Scan for the cell matching the given text and deliver its (X, Y) coordinate at center. 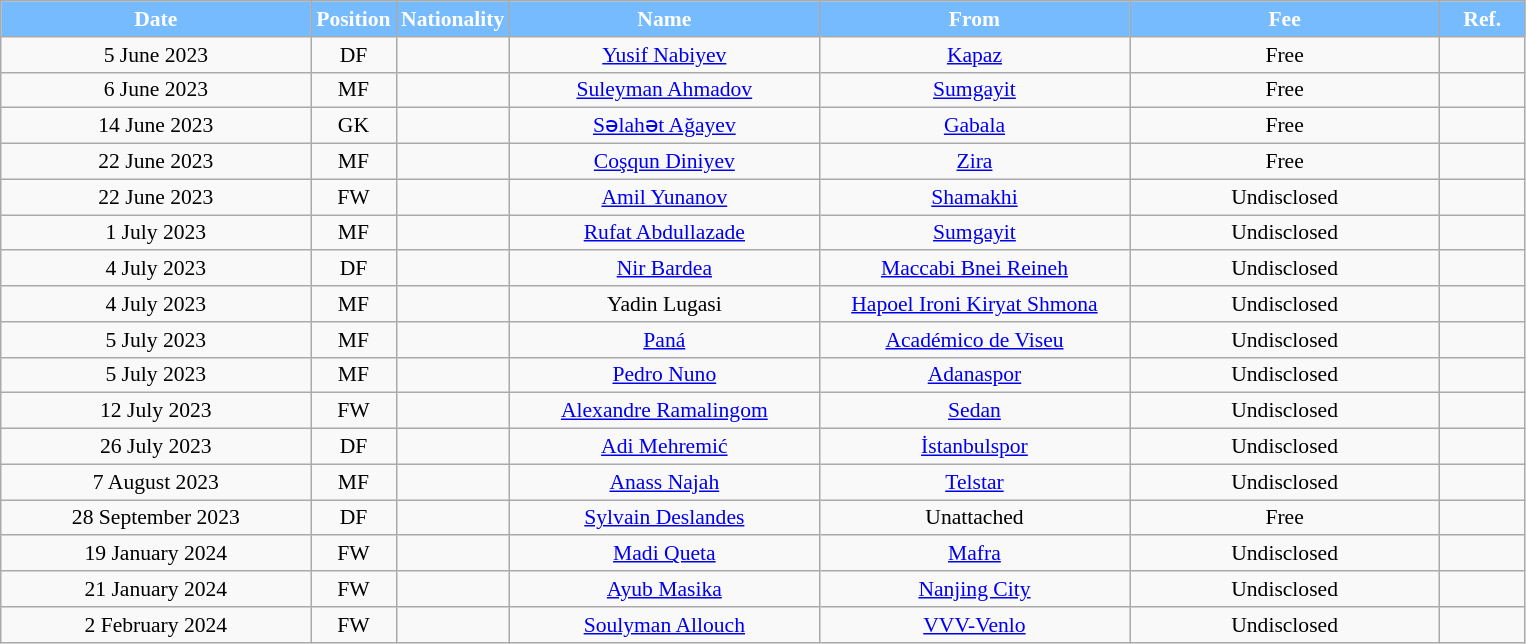
6 June 2023 (156, 90)
Nir Bardea (664, 269)
Madi Queta (664, 554)
İstanbulspor (974, 447)
Adanaspor (974, 375)
2 February 2024 (156, 625)
19 January 2024 (156, 554)
Alexandre Ramalingom (664, 411)
Nationality (452, 19)
Mafra (974, 554)
Ref. (1482, 19)
28 September 2023 (156, 518)
Telstar (974, 482)
Unattached (974, 518)
26 July 2023 (156, 447)
VVV-Venlo (974, 625)
Yadin Lugasi (664, 304)
Académico de Viseu (974, 340)
Adi Mehremić (664, 447)
Amil Yunanov (664, 197)
Maccabi Bnei Reineh (974, 269)
1 July 2023 (156, 233)
Suleyman Ahmadov (664, 90)
Hapoel Ironi Kiryat Shmona (974, 304)
14 June 2023 (156, 126)
Zira (974, 162)
5 June 2023 (156, 55)
Sedan (974, 411)
Sylvain Deslandes (664, 518)
Səlahət Ağayev (664, 126)
Kapaz (974, 55)
12 July 2023 (156, 411)
Yusif Nabiyev (664, 55)
Position (354, 19)
7 August 2023 (156, 482)
Shamakhi (974, 197)
Rufat Abdullazade (664, 233)
Nanjing City (974, 589)
Date (156, 19)
Ayub Masika (664, 589)
Fee (1285, 19)
From (974, 19)
GK (354, 126)
Coşqun Diniyev (664, 162)
21 January 2024 (156, 589)
Pedro Nuno (664, 375)
Name (664, 19)
Paná (664, 340)
Anass Najah (664, 482)
Soulyman Allouch (664, 625)
Gabala (974, 126)
